For the text-containing cell, return its midpoint in (X, Y) coordinate format. 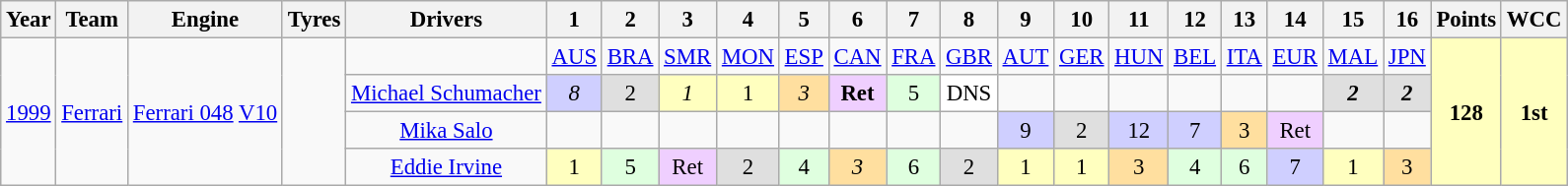
15 (1353, 20)
13 (1245, 20)
Michael Schumacher (447, 93)
Ferrari (93, 112)
Year (29, 20)
FRA (913, 57)
14 (1295, 20)
1999 (29, 112)
11 (1139, 20)
DNS (968, 93)
Drivers (447, 20)
1st (1533, 112)
MAL (1353, 57)
10 (1082, 20)
GBR (968, 57)
CAN (858, 57)
AUS (574, 57)
128 (1465, 112)
BRA (629, 57)
HUN (1139, 57)
Tyres (314, 20)
WCC (1533, 20)
Eddie Irvine (447, 167)
Mika Salo (447, 131)
JPN (1406, 57)
16 (1406, 20)
Engine (205, 20)
EUR (1295, 57)
Team (93, 20)
Ferrari 048 V10 (205, 112)
SMR (688, 57)
MON (748, 57)
ESP (804, 57)
BEL (1195, 57)
Points (1465, 20)
AUT (1026, 57)
ITA (1245, 57)
GER (1082, 57)
